Locate the cell with the specified text and output its (x, y) center coordinate. 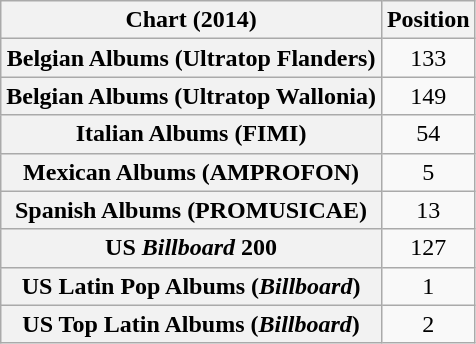
149 (428, 96)
5 (428, 172)
54 (428, 134)
Italian Albums (FIMI) (192, 134)
133 (428, 58)
US Top Latin Albums (Billboard) (192, 324)
Chart (2014) (192, 20)
Spanish Albums (PROMUSICAE) (192, 210)
Mexican Albums (AMPROFON) (192, 172)
Position (428, 20)
US Billboard 200 (192, 248)
US Latin Pop Albums (Billboard) (192, 286)
127 (428, 248)
2 (428, 324)
Belgian Albums (Ultratop Flanders) (192, 58)
Belgian Albums (Ultratop Wallonia) (192, 96)
13 (428, 210)
1 (428, 286)
